Identify which cell holds the provided text, then report its (X, Y) central coordinate. 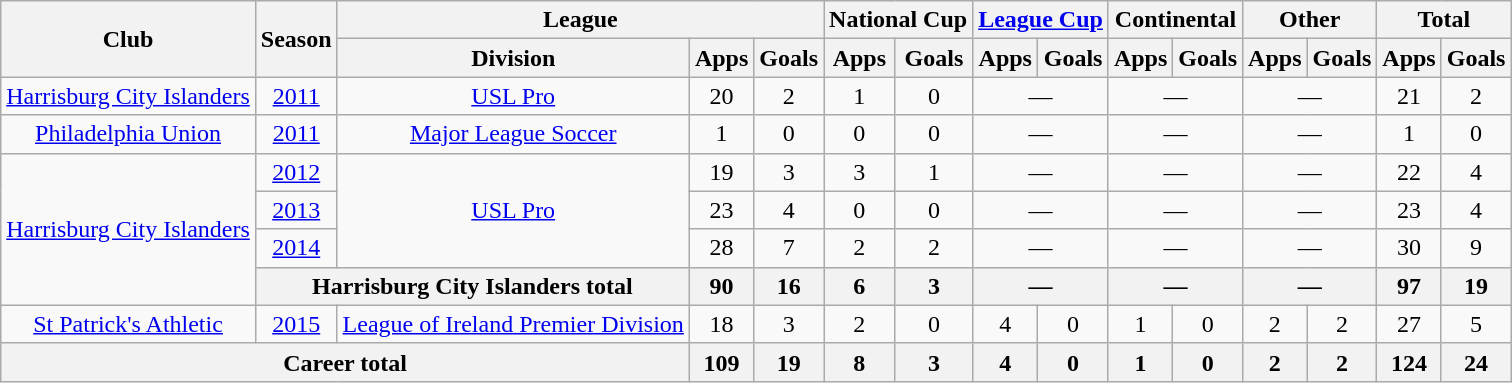
16 (789, 286)
8 (860, 362)
24 (1476, 362)
League (580, 20)
5 (1476, 324)
2012 (296, 172)
Division (513, 58)
7 (789, 248)
Club (128, 39)
2014 (296, 248)
2013 (296, 210)
2015 (296, 324)
National Cup (898, 20)
League Cup (1041, 20)
Philadelphia Union (128, 134)
9 (1476, 248)
30 (1409, 248)
90 (721, 286)
20 (721, 96)
21 (1409, 96)
Other (1310, 20)
124 (1409, 362)
Total (1444, 20)
6 (860, 286)
Season (296, 39)
97 (1409, 286)
28 (721, 248)
18 (721, 324)
Harrisburg City Islanders total (472, 286)
League of Ireland Premier Division (513, 324)
Major League Soccer (513, 134)
St Patrick's Athletic (128, 324)
109 (721, 362)
27 (1409, 324)
Continental (1175, 20)
22 (1409, 172)
Career total (346, 362)
